Return (X, Y) of the center of cell containing provided text 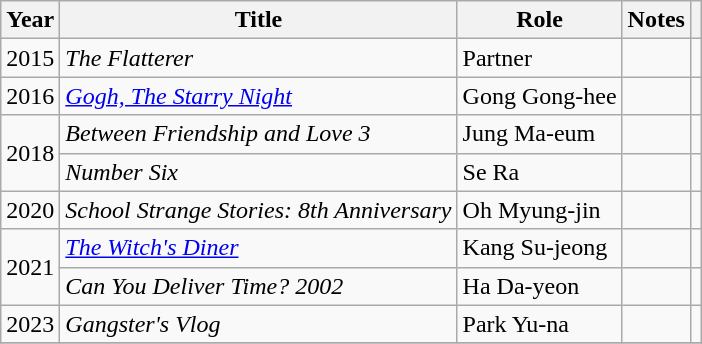
Year (30, 20)
Partner (540, 58)
2015 (30, 58)
Ha Da-yeon (540, 286)
2021 (30, 267)
Gong Gong-hee (540, 96)
Role (540, 20)
Oh Myung-jin (540, 210)
School Strange Stories: 8th Anniversary (258, 210)
Se Ra (540, 172)
Can You Deliver Time? 2002 (258, 286)
Title (258, 20)
2023 (30, 324)
2020 (30, 210)
Jung Ma-eum (540, 134)
Number Six (258, 172)
2016 (30, 96)
The Flatterer (258, 58)
The Witch's Diner (258, 248)
Notes (656, 20)
2018 (30, 153)
Gogh, The Starry Night (258, 96)
Kang Su-jeong (540, 248)
Park Yu-na (540, 324)
Gangster's Vlog (258, 324)
Between Friendship and Love 3 (258, 134)
